Extract the [X, Y] coordinate from the center of the cell holding the provided text.  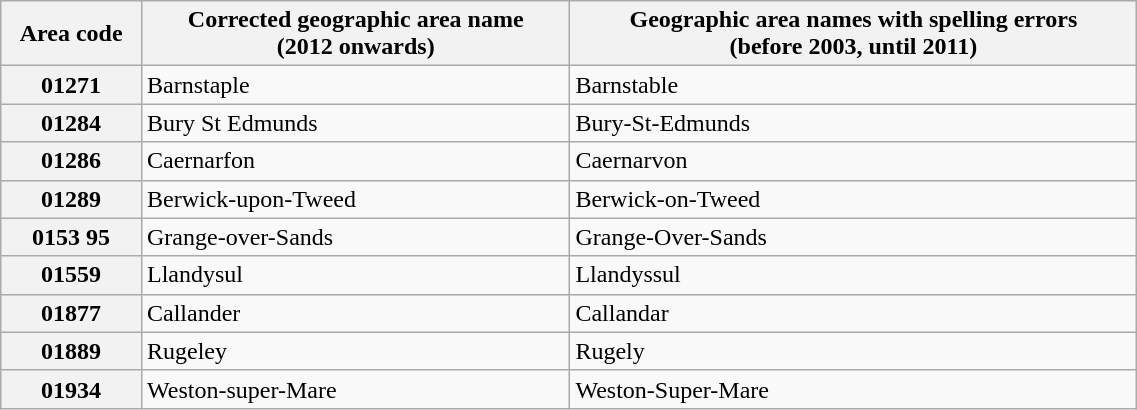
Area code [72, 34]
01286 [72, 161]
01877 [72, 313]
Caernarfon [355, 161]
Grange-Over-Sands [854, 237]
Llandysul [355, 275]
Barnstaple [355, 85]
Weston-Super-Mare [854, 389]
Geographic area names with spelling errors(before 2003, until 2011) [854, 34]
Caernarvon [854, 161]
Bury St Edmunds [355, 123]
Llandyssul [854, 275]
01284 [72, 123]
Corrected geographic area name(2012 onwards) [355, 34]
Grange-over-Sands [355, 237]
Berwick-on-Tweed [854, 199]
Callander [355, 313]
01889 [72, 351]
Rugely [854, 351]
Rugeley [355, 351]
Callandar [854, 313]
Bury-St-Edmunds [854, 123]
0153 95 [72, 237]
Barnstable [854, 85]
01289 [72, 199]
Weston-super-Mare [355, 389]
01934 [72, 389]
01559 [72, 275]
Berwick-upon-Tweed [355, 199]
01271 [72, 85]
